Provide the [X, Y] coordinate of the cell's center where the given text is located.  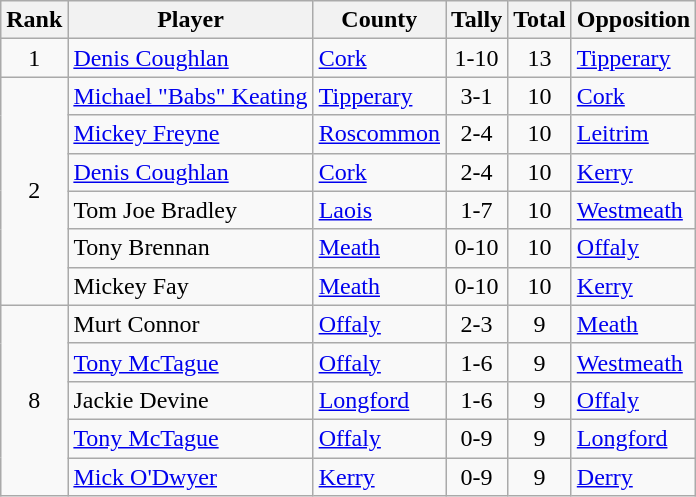
Rank [34, 20]
2-3 [477, 324]
2 [34, 191]
Leitrim [633, 134]
Total [540, 20]
Mick O'Dwyer [190, 477]
Tom Joe Bradley [190, 210]
County [379, 20]
1-7 [477, 210]
Jackie Devine [190, 400]
Player [190, 20]
1-10 [477, 58]
Opposition [633, 20]
Derry [633, 477]
Mickey Freyne [190, 134]
Tony Brennan [190, 248]
Michael "Babs" Keating [190, 96]
Roscommon [379, 134]
Laois [379, 210]
8 [34, 400]
Murt Connor [190, 324]
Tally [477, 20]
13 [540, 58]
3-1 [477, 96]
Mickey Fay [190, 286]
1 [34, 58]
